Output the (X, Y) coordinate of the center of the cell containing the given text.  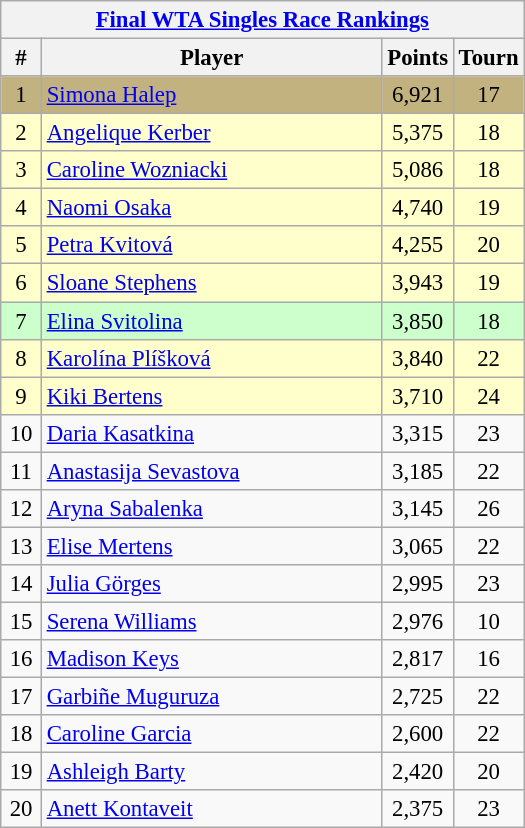
4,255 (418, 245)
Petra Kvitová (212, 245)
3,710 (418, 396)
3 (22, 170)
2,817 (418, 659)
Angelique Kerber (212, 133)
Caroline Garcia (212, 734)
Player (212, 58)
Elise Mertens (212, 546)
3,185 (418, 471)
13 (22, 546)
11 (22, 471)
24 (488, 396)
14 (22, 584)
5 (22, 245)
Kiki Bertens (212, 396)
9 (22, 396)
Serena Williams (212, 621)
4 (22, 208)
2,420 (418, 772)
Daria Kasatkina (212, 433)
2,995 (418, 584)
# (22, 58)
5,086 (418, 170)
Julia Görges (212, 584)
26 (488, 509)
Simona Halep (212, 95)
2,375 (418, 809)
2,725 (418, 697)
Caroline Wozniacki (212, 170)
Ashleigh Barty (212, 772)
Elina Svitolina (212, 321)
Karolína Plíšková (212, 358)
6,921 (418, 95)
4,740 (418, 208)
Tourn (488, 58)
3,065 (418, 546)
3,840 (418, 358)
Anastasija Sevastova (212, 471)
1 (22, 95)
15 (22, 621)
Madison Keys (212, 659)
Naomi Osaka (212, 208)
6 (22, 283)
12 (22, 509)
3,145 (418, 509)
2,600 (418, 734)
3,943 (418, 283)
3,315 (418, 433)
3,850 (418, 321)
2,976 (418, 621)
2 (22, 133)
Garbiñe Muguruza (212, 697)
Anett Kontaveit (212, 809)
8 (22, 358)
7 (22, 321)
Points (418, 58)
Aryna Sabalenka (212, 509)
5,375 (418, 133)
Final WTA Singles Race Rankings (262, 20)
Sloane Stephens (212, 283)
